Return [X, Y] of the center of cell containing provided text 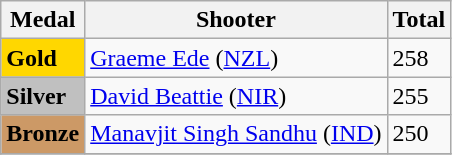
250 [419, 134]
David Beattie (NIR) [236, 96]
255 [419, 96]
Manavjit Singh Sandhu (IND) [236, 134]
Silver [43, 96]
Shooter [236, 20]
Graeme Ede (NZL) [236, 58]
258 [419, 58]
Gold [43, 58]
Bronze [43, 134]
Total [419, 20]
Medal [43, 20]
